Return (x, y) of the center of cell containing provided text 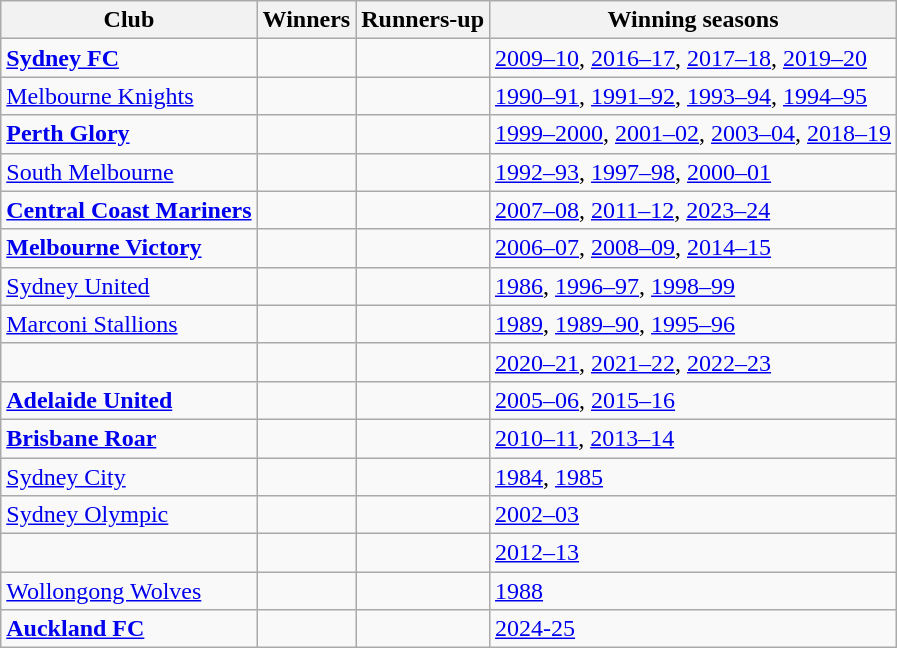
Wollongong Wolves (129, 591)
Auckland FC (129, 629)
2012–13 (694, 553)
Sydney City (129, 477)
Sydney FC (129, 58)
1988 (694, 591)
2005–06, 2015–16 (694, 400)
Sydney Olympic (129, 515)
Melbourne Victory (129, 248)
Melbourne Knights (129, 96)
2002–03 (694, 515)
1989, 1989–90, 1995–96 (694, 324)
Sydney United (129, 286)
2007–08, 2011–12, 2023–24 (694, 210)
2009–10, 2016–17, 2017–18, 2019–20 (694, 58)
2024-25 (694, 629)
Runners-up (423, 20)
Central Coast Mariners (129, 210)
2020–21, 2021–22, 2022–23 (694, 362)
Winners (306, 20)
South Melbourne (129, 172)
Winning seasons (694, 20)
1984, 1985 (694, 477)
1999–2000, 2001–02, 2003–04, 2018–19 (694, 134)
2010–11, 2013–14 (694, 438)
Brisbane Roar (129, 438)
Adelaide United (129, 400)
1986, 1996–97, 1998–99 (694, 286)
Club (129, 20)
1990–91, 1991–92, 1993–94, 1994–95 (694, 96)
2006–07, 2008–09, 2014–15 (694, 248)
1992–93, 1997–98, 2000–01 (694, 172)
Marconi Stallions (129, 324)
Perth Glory (129, 134)
